Extract the [X, Y] coordinate from the center of the cell holding the provided text.  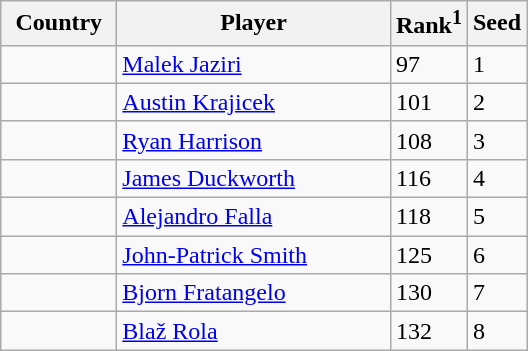
101 [428, 102]
Rank1 [428, 24]
116 [428, 178]
Seed [496, 24]
108 [428, 140]
Austin Krajicek [254, 102]
James Duckworth [254, 178]
132 [428, 331]
8 [496, 331]
Alejandro Falla [254, 217]
4 [496, 178]
7 [496, 293]
Player [254, 24]
130 [428, 293]
3 [496, 140]
Ryan Harrison [254, 140]
6 [496, 255]
1 [496, 64]
Country [59, 24]
John-Patrick Smith [254, 255]
Blaž Rola [254, 331]
118 [428, 217]
97 [428, 64]
Bjorn Fratangelo [254, 293]
125 [428, 255]
5 [496, 217]
Malek Jaziri [254, 64]
2 [496, 102]
